Return the [X, Y] coordinate for the center point of the cell that contains the specified text.  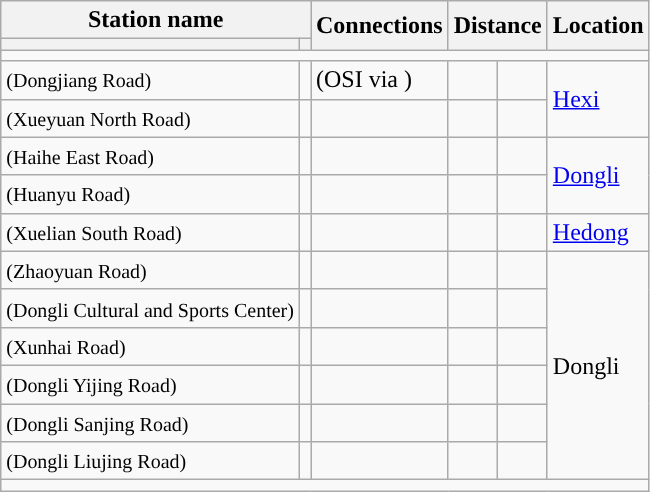
(Dongli Liujing Road) [150, 461]
Station name [156, 20]
Hedong [598, 232]
(Xunhai Road) [150, 346]
Hexi [598, 99]
(Xuelian South Road) [150, 232]
(Zhaoyuan Road) [150, 270]
(Dongli Cultural and Sports Center) [150, 308]
(Dongli Sanjing Road) [150, 423]
(OSI via ) [379, 80]
(Haihe East Road) [150, 156]
Distance [498, 26]
(Dongli Yijing Road) [150, 384]
(Huanyu Road) [150, 194]
(Xueyuan North Road) [150, 118]
Location [598, 26]
(Dongjiang Road) [150, 80]
Connections [379, 26]
